Locate the cell with the specified text and output its (X, Y) center coordinate. 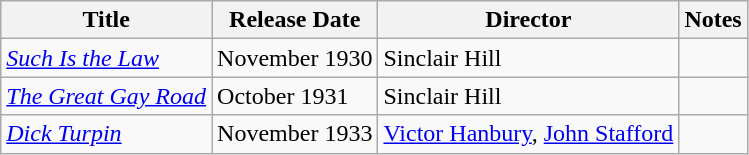
November 1933 (295, 134)
Title (106, 20)
October 1931 (295, 96)
Director (528, 20)
Release Date (295, 20)
Notes (713, 20)
The Great Gay Road (106, 96)
Victor Hanbury, John Stafford (528, 134)
November 1930 (295, 58)
Dick Turpin (106, 134)
Such Is the Law (106, 58)
